Scan for the cell matching the given text and deliver its [X, Y] coordinate at center. 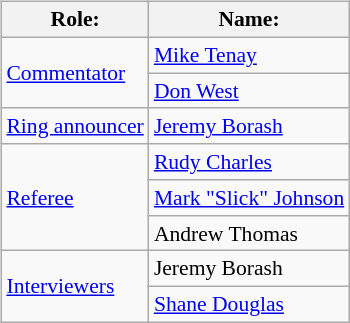
Role: [74, 20]
Mark "Slick" Johnson [249, 198]
Andrew Thomas [249, 233]
Mike Tenay [249, 55]
Name: [249, 20]
Commentator [74, 72]
Shane Douglas [249, 305]
Ring announcer [74, 126]
Referee [74, 198]
Rudy Charles [249, 162]
Interviewers [74, 286]
Don West [249, 91]
